Provide the [X, Y] coordinate of the cell's center where the given text is located.  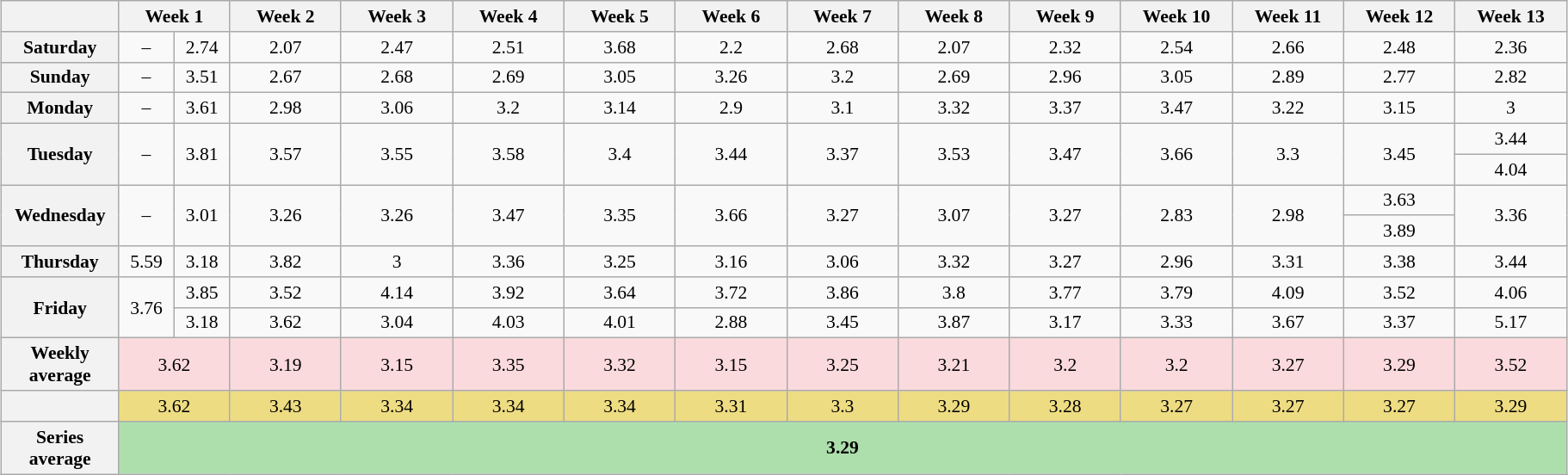
3.55 [396, 155]
3.17 [1065, 323]
4.14 [396, 293]
Week 12 [1399, 16]
2.9 [732, 108]
3.43 [286, 406]
Sunday [60, 77]
Monday [60, 108]
3.76 [146, 308]
2.89 [1287, 77]
Week 6 [732, 16]
2.77 [1399, 77]
3.63 [1399, 200]
Series average [60, 447]
2.66 [1287, 47]
3.53 [954, 155]
3.1 [842, 108]
2.32 [1065, 47]
3.57 [286, 155]
4.06 [1511, 293]
Weekly average [60, 365]
3.07 [954, 215]
3.14 [620, 108]
Week 11 [1287, 16]
3.79 [1176, 293]
2.67 [286, 77]
Week 4 [508, 16]
Week 1 [174, 16]
3.8 [954, 293]
3.81 [201, 155]
Week 9 [1065, 16]
3.4 [620, 155]
Thursday [60, 262]
3.33 [1176, 323]
3.89 [1399, 231]
4.03 [508, 323]
Week 7 [842, 16]
3.28 [1065, 406]
Tuesday [60, 155]
Week 10 [1176, 16]
2.36 [1511, 47]
3.19 [286, 365]
3.04 [396, 323]
3.92 [508, 293]
5.59 [146, 262]
3.87 [954, 323]
2.2 [732, 47]
3.68 [620, 47]
Week 3 [396, 16]
3.72 [732, 293]
2.88 [732, 323]
3.85 [201, 293]
2.74 [201, 47]
4.04 [1511, 170]
Week 13 [1511, 16]
3.58 [508, 155]
3.67 [1287, 323]
2.82 [1511, 77]
3.51 [201, 77]
3.16 [732, 262]
4.01 [620, 323]
2.54 [1176, 47]
3.38 [1399, 262]
2.48 [1399, 47]
3.21 [954, 365]
Friday [60, 308]
3.77 [1065, 293]
Week 5 [620, 16]
3.64 [620, 293]
2.51 [508, 47]
5.17 [1511, 323]
2.83 [1176, 215]
3.82 [286, 262]
Week 8 [954, 16]
Saturday [60, 47]
4.09 [1287, 293]
3.86 [842, 293]
3.61 [201, 108]
Wednesday [60, 215]
3.01 [201, 215]
Week 2 [286, 16]
3.22 [1287, 108]
2.47 [396, 47]
